Search for the cell housing the specified text and yield its (x, y) center coordinate. 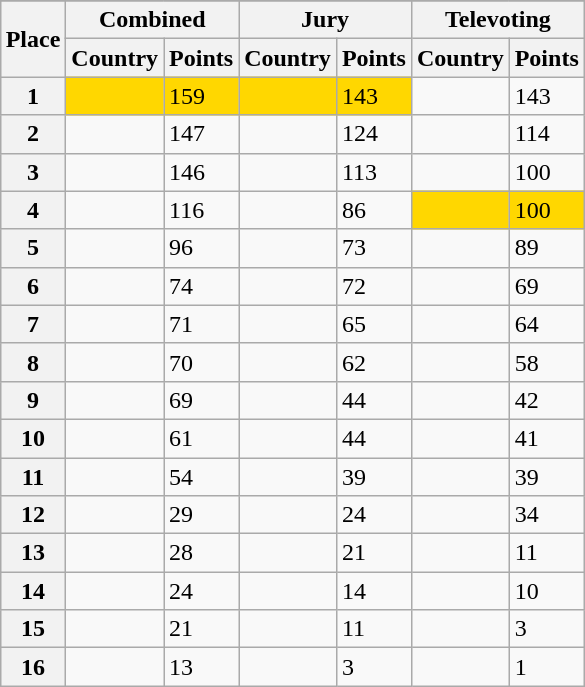
16 (33, 667)
74 (202, 286)
113 (374, 172)
7 (33, 324)
72 (374, 286)
4 (33, 210)
146 (202, 172)
64 (546, 324)
15 (33, 629)
58 (546, 362)
6 (33, 286)
65 (374, 324)
70 (202, 362)
2 (33, 134)
71 (202, 324)
12 (33, 515)
34 (546, 515)
42 (546, 400)
96 (202, 248)
73 (374, 248)
54 (202, 477)
116 (202, 210)
29 (202, 515)
Combined (152, 20)
61 (202, 438)
147 (202, 134)
9 (33, 400)
Televoting (498, 20)
Jury (326, 20)
89 (546, 248)
5 (33, 248)
8 (33, 362)
114 (546, 134)
28 (202, 553)
62 (374, 362)
86 (374, 210)
41 (546, 438)
159 (202, 96)
124 (374, 134)
Place (33, 39)
